Identify which cell holds the provided text, then report its [X, Y] central coordinate. 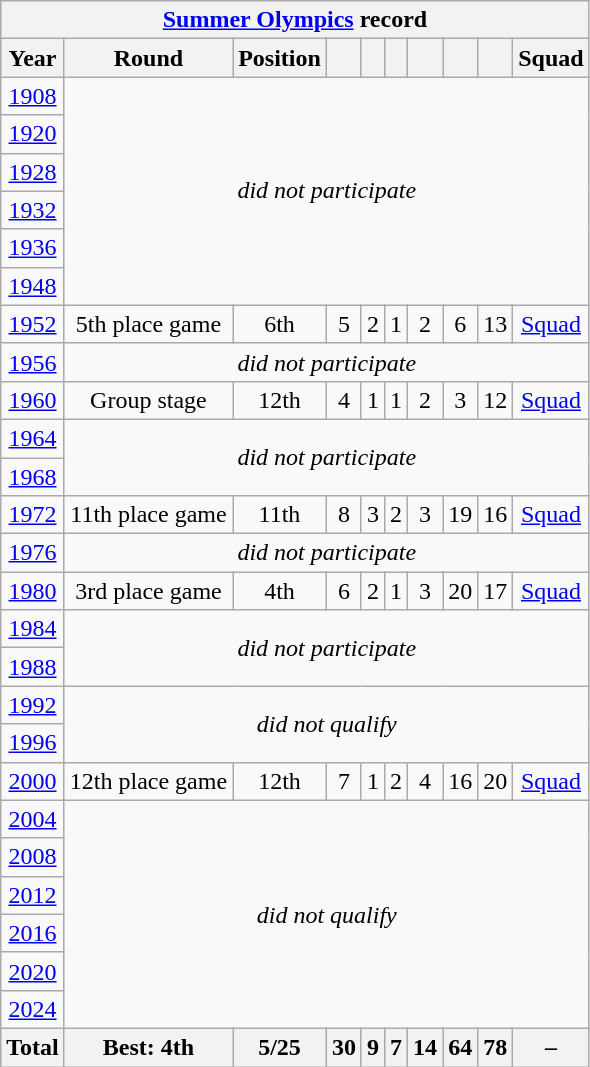
1996 [33, 743]
Group stage [148, 400]
1960 [33, 400]
1972 [33, 515]
17 [496, 591]
9 [372, 1047]
1932 [33, 210]
5/25 [280, 1047]
2024 [33, 1009]
2008 [33, 857]
1952 [33, 324]
2020 [33, 971]
1936 [33, 248]
1976 [33, 553]
1928 [33, 172]
30 [344, 1047]
12th place game [148, 781]
13 [496, 324]
– [551, 1047]
64 [460, 1047]
1956 [33, 362]
1988 [33, 667]
Total [33, 1047]
14 [426, 1047]
1980 [33, 591]
2000 [33, 781]
19 [460, 515]
1964 [33, 438]
4th [280, 591]
3rd place game [148, 591]
6th [280, 324]
78 [496, 1047]
1992 [33, 705]
5th place game [148, 324]
5 [344, 324]
2004 [33, 819]
11th place game [148, 515]
1920 [33, 134]
8 [344, 515]
Position [280, 58]
Year [33, 58]
11th [280, 515]
1908 [33, 96]
1984 [33, 629]
12 [496, 400]
1948 [33, 286]
2012 [33, 895]
2016 [33, 933]
Best: 4th [148, 1047]
Round [148, 58]
1968 [33, 477]
Summer Olympics record [295, 20]
